Search for the cell housing the specified text and yield its [x, y] center coordinate. 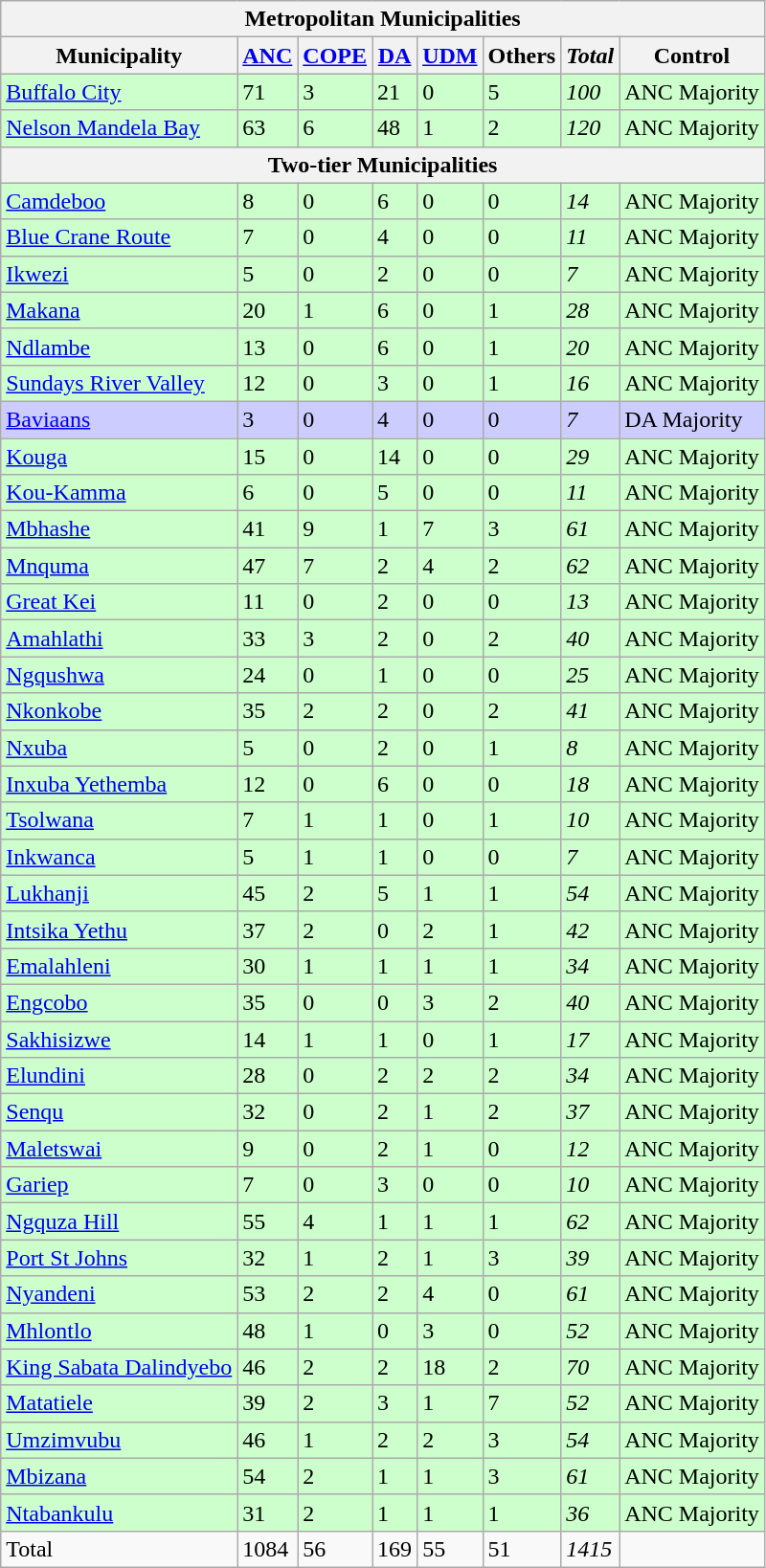
King Sabata Dalindyebo [119, 1367]
Mbhashe [119, 529]
25 [590, 675]
21 [394, 92]
Nelson Mandela Bay [119, 128]
Municipality [119, 56]
Control [692, 56]
51 [522, 1549]
Ndlambe [119, 347]
ANC [268, 56]
Emalahleni [119, 966]
Camdeboo [119, 201]
Amahlathi [119, 638]
33 [268, 638]
169 [394, 1549]
47 [268, 566]
15 [268, 457]
36 [590, 1512]
Sakhisizwe [119, 1039]
Umzimvubu [119, 1440]
Nxuba [119, 748]
24 [268, 675]
31 [268, 1512]
Sundays River Valley [119, 383]
Two-tier Municipalities [383, 165]
42 [590, 930]
70 [590, 1367]
Baviaans [119, 419]
Lukhanji [119, 893]
71 [268, 92]
DA Majority [692, 419]
COPE [335, 56]
120 [590, 128]
Senqu [119, 1112]
Tsolwana [119, 820]
Nkonkobe [119, 711]
Intsika Yethu [119, 930]
Elundini [119, 1076]
56 [335, 1549]
Port St Johns [119, 1258]
30 [268, 966]
100 [590, 92]
Engcobo [119, 1002]
Kouga [119, 457]
Matatiele [119, 1403]
Mhlontlo [119, 1331]
Mbizana [119, 1476]
16 [590, 383]
Mnquma [119, 566]
1084 [268, 1549]
1415 [590, 1549]
53 [268, 1294]
Makana [119, 310]
DA [394, 56]
Ngquza Hill [119, 1221]
Nyandeni [119, 1294]
Metropolitan Municipalities [383, 19]
Kou-Kamma [119, 493]
UDM [450, 56]
Ngqushwa [119, 675]
Great Kei [119, 602]
Ikwezi [119, 274]
Blue Crane Route [119, 237]
Gariep [119, 1185]
63 [268, 128]
29 [590, 457]
45 [268, 893]
17 [590, 1039]
Inxuba Yethemba [119, 784]
Buffalo City [119, 92]
Others [522, 56]
Inkwanca [119, 857]
Maletswai [119, 1149]
Ntabankulu [119, 1512]
